Pinpoint the cell where the given text exists, returning its [x, y] midpoint coordinate. 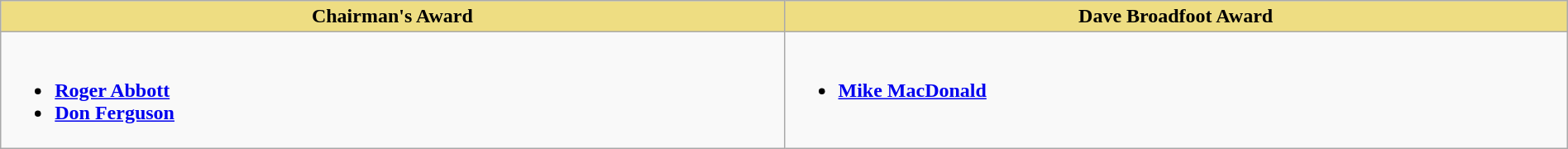
Chairman's Award [392, 17]
Dave Broadfoot Award [1176, 17]
Roger Abbott Don Ferguson [392, 90]
Mike MacDonald [1176, 90]
